Identify which cell holds the provided text, then report its [X, Y] central coordinate. 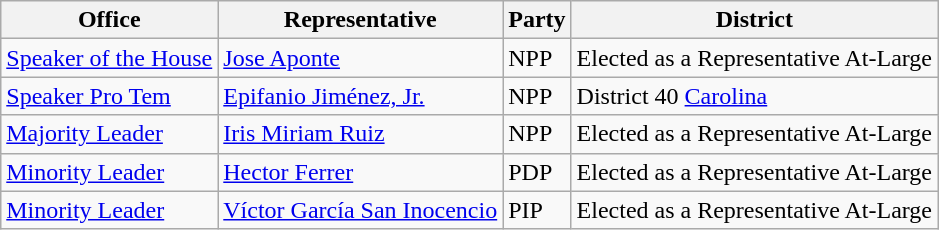
District 40 Carolina [754, 96]
Iris Miriam Ruiz [360, 134]
District [754, 20]
Víctor García San Inocencio [360, 210]
Office [110, 20]
Party [537, 20]
PDP [537, 172]
Speaker of the House [110, 58]
Epifanio Jiménez, Jr. [360, 96]
Speaker Pro Tem [110, 96]
PIP [537, 210]
Majority Leader [110, 134]
Representative [360, 20]
Hector Ferrer [360, 172]
Jose Aponte [360, 58]
